From the cell containing the given text, extract its center point as (X, Y) coordinate. 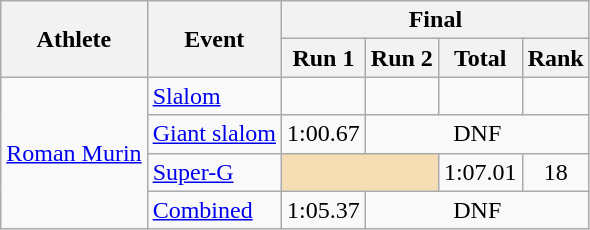
Total (480, 58)
Giant slalom (214, 134)
1:05.37 (324, 210)
Slalom (214, 96)
Run 2 (402, 58)
Final (436, 20)
Athlete (74, 39)
Super-G (214, 172)
Event (214, 39)
Combined (214, 210)
Run 1 (324, 58)
1:00.67 (324, 134)
Roman Murin (74, 153)
1:07.01 (480, 172)
Rank (556, 58)
18 (556, 172)
